From the cell containing the given text, extract its center point as (x, y) coordinate. 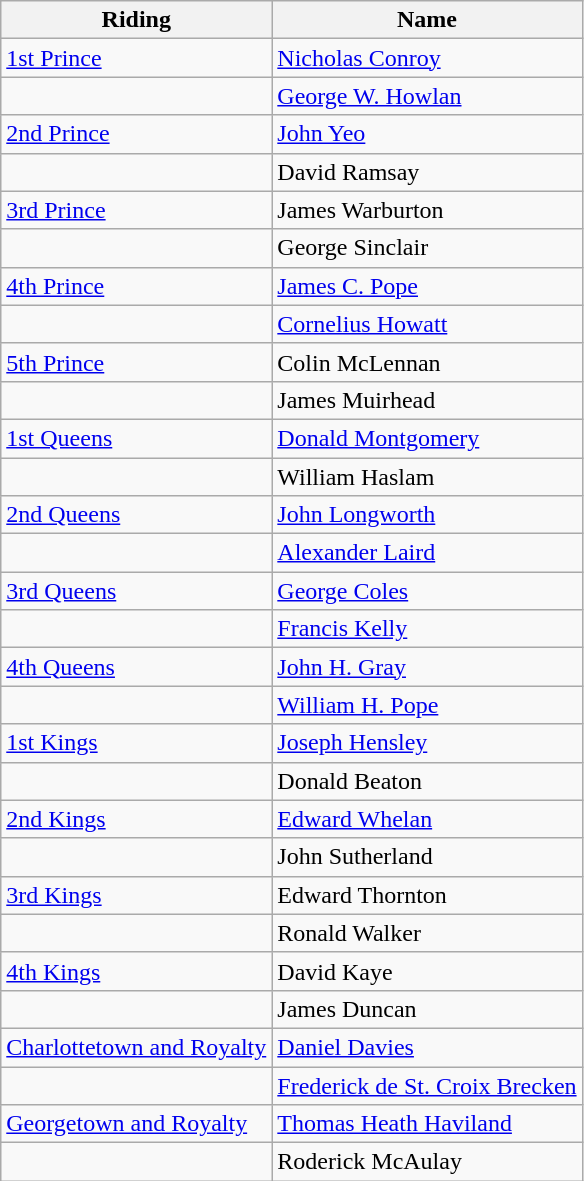
George Sinclair (427, 248)
Francis Kelly (427, 629)
Frederick de St. Croix Brecken (427, 1085)
1st Prince (136, 58)
2nd Queens (136, 515)
Daniel Davies (427, 1047)
4th Prince (136, 286)
Cornelius Howatt (427, 324)
William Haslam (427, 477)
George Coles (427, 591)
Nicholas Conroy (427, 58)
2nd Kings (136, 819)
David Ramsay (427, 172)
David Kaye (427, 971)
4th Kings (136, 971)
Roderick McAulay (427, 1162)
Alexander Laird (427, 553)
George W. Howlan (427, 96)
James Muirhead (427, 400)
1st Kings (136, 743)
Thomas Heath Haviland (427, 1124)
3rd Kings (136, 895)
Edward Thornton (427, 895)
1st Queens (136, 438)
Edward Whelan (427, 819)
John H. Gray (427, 667)
3rd Prince (136, 210)
James Duncan (427, 1009)
Riding (136, 20)
William H. Pope (427, 705)
Charlottetown and Royalty (136, 1047)
John Yeo (427, 134)
James C. Pope (427, 286)
James Warburton (427, 210)
John Sutherland (427, 857)
Ronald Walker (427, 933)
2nd Prince (136, 134)
Joseph Hensley (427, 743)
4th Queens (136, 667)
Name (427, 20)
5th Prince (136, 362)
Donald Beaton (427, 781)
Donald Montgomery (427, 438)
Colin McLennan (427, 362)
Georgetown and Royalty (136, 1124)
3rd Queens (136, 591)
John Longworth (427, 515)
